Return the [x, y] coordinate for the center point of the cell that contains the specified text.  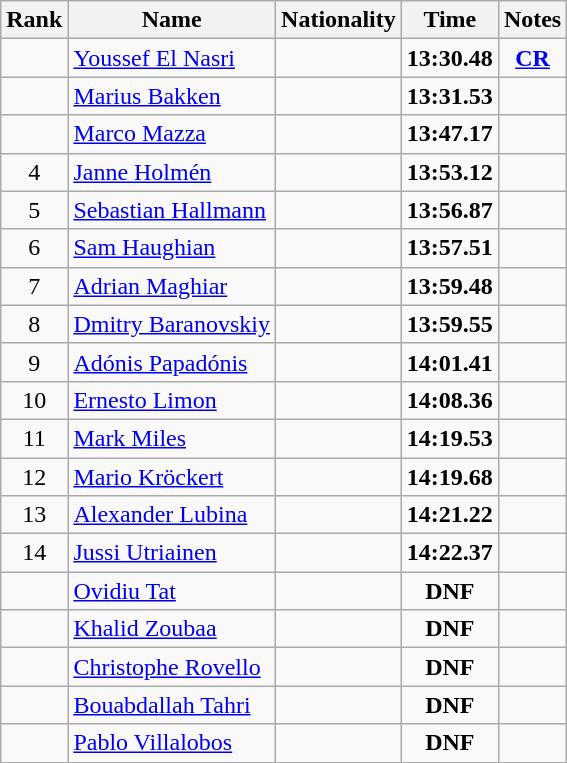
14:21.22 [450, 515]
7 [34, 286]
13:59.48 [450, 286]
6 [34, 248]
8 [34, 324]
5 [34, 210]
Rank [34, 20]
Pablo Villalobos [172, 743]
Adónis Papadónis [172, 362]
14:19.53 [450, 438]
CR [532, 58]
13:53.12 [450, 172]
14:01.41 [450, 362]
Jussi Utriainen [172, 553]
Marco Mazza [172, 134]
Dmitry Baranovskiy [172, 324]
Name [172, 20]
13:47.17 [450, 134]
Notes [532, 20]
4 [34, 172]
14 [34, 553]
14:19.68 [450, 477]
Janne Holmén [172, 172]
13:30.48 [450, 58]
Time [450, 20]
Christophe Rovello [172, 667]
Alexander Lubina [172, 515]
Youssef El Nasri [172, 58]
Ernesto Limon [172, 400]
12 [34, 477]
13 [34, 515]
10 [34, 400]
Mario Kröckert [172, 477]
Nationality [339, 20]
13:57.51 [450, 248]
13:59.55 [450, 324]
Adrian Maghiar [172, 286]
11 [34, 438]
9 [34, 362]
Sebastian Hallmann [172, 210]
14:22.37 [450, 553]
Bouabdallah Tahri [172, 705]
Marius Bakken [172, 96]
Sam Haughian [172, 248]
13:56.87 [450, 210]
Mark Miles [172, 438]
13:31.53 [450, 96]
14:08.36 [450, 400]
Ovidiu Tat [172, 591]
Khalid Zoubaa [172, 629]
